Capture the cell that displays the provided text and extract its [x, y] central coordinate. 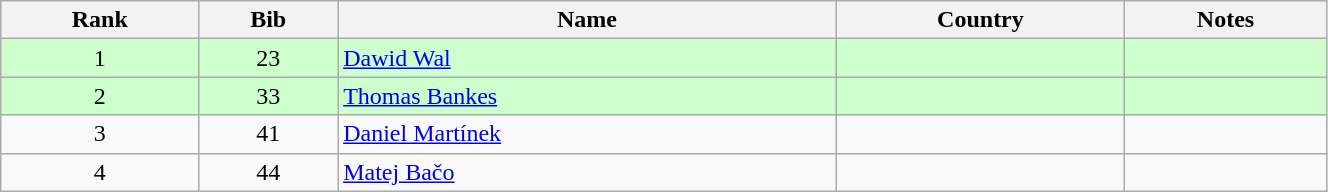
2 [100, 96]
4 [100, 172]
Rank [100, 20]
33 [268, 96]
Dawid Wal [588, 58]
Matej Bačo [588, 172]
3 [100, 134]
44 [268, 172]
Daniel Martínek [588, 134]
Name [588, 20]
1 [100, 58]
23 [268, 58]
41 [268, 134]
Thomas Bankes [588, 96]
Bib [268, 20]
Notes [1226, 20]
Country [980, 20]
